Locate the cell with the specified text and output its (x, y) center coordinate. 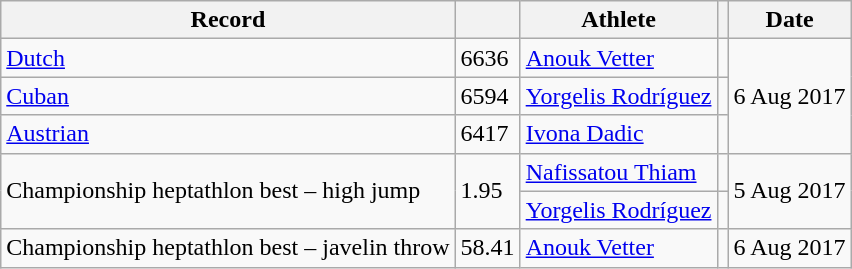
Dutch (228, 58)
Austrian (228, 134)
5 Aug 2017 (790, 191)
Date (790, 20)
Ivona Dadic (618, 134)
Nafissatou Thiam (618, 172)
Championship heptathlon best – javelin throw (228, 248)
6636 (488, 58)
6417 (488, 134)
Record (228, 20)
58.41 (488, 248)
Athlete (618, 20)
Cuban (228, 96)
Championship heptathlon best – high jump (228, 191)
1.95 (488, 191)
6594 (488, 96)
